Output the [X, Y] coordinate of the center of the cell containing the given text.  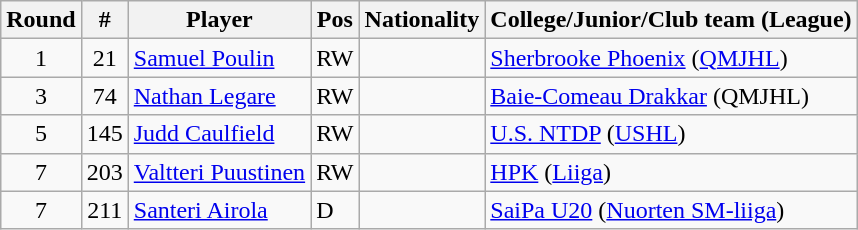
Player [219, 20]
74 [104, 96]
U.S. NTDP (USHL) [671, 134]
Nathan Legare [219, 96]
203 [104, 172]
Baie-Comeau Drakkar (QMJHL) [671, 96]
1 [41, 58]
Samuel Poulin [219, 58]
Sherbrooke Phoenix (QMJHL) [671, 58]
3 [41, 96]
College/Junior/Club team (League) [671, 20]
Nationality [422, 20]
211 [104, 210]
D [335, 210]
145 [104, 134]
SaiPa U20 (Nuorten SM-liiga) [671, 210]
HPK (Liiga) [671, 172]
Pos [335, 20]
Valtteri Puustinen [219, 172]
Santeri Airola [219, 210]
Round [41, 20]
# [104, 20]
5 [41, 134]
21 [104, 58]
Judd Caulfield [219, 134]
